Return the (x, y) coordinate for the center point of the cell that contains the specified text.  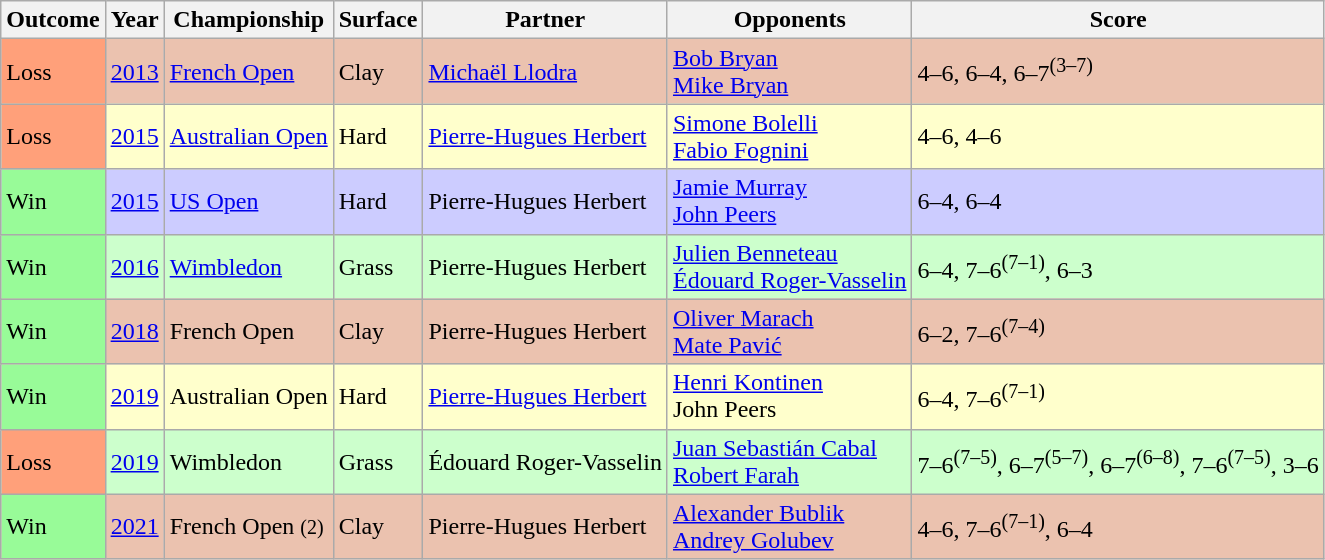
Alexander Bublik Andrey Golubev (790, 526)
6–4, 7–6(7–1), 6–3 (1118, 266)
Partner (546, 20)
Year (134, 20)
French Open (2) (248, 526)
2021 (134, 526)
Édouard Roger-Vasselin (546, 462)
Outcome (53, 20)
Score (1118, 20)
Henri Kontinen John Peers (790, 396)
Julien Benneteau Édouard Roger-Vasselin (790, 266)
2013 (134, 72)
US Open (248, 202)
Surface (378, 20)
Bob Bryan Mike Bryan (790, 72)
4–6, 4–6 (1118, 136)
7–6(7–5), 6–7(5–7), 6–7(6–8), 7–6(7–5), 3–6 (1118, 462)
Simone Bolelli Fabio Fognini (790, 136)
6–4, 6–4 (1118, 202)
4–6, 7–6(7–1), 6–4 (1118, 526)
Oliver Marach Mate Pavić (790, 332)
6–2, 7–6(7–4) (1118, 332)
Championship (248, 20)
Jamie Murray John Peers (790, 202)
Juan Sebastián Cabal Robert Farah (790, 462)
2016 (134, 266)
Opponents (790, 20)
4–6, 6–4, 6–7(3–7) (1118, 72)
2018 (134, 332)
Michaël Llodra (546, 72)
6–4, 7–6(7–1) (1118, 396)
